Capture the cell that displays the provided text and extract its [x, y] central coordinate. 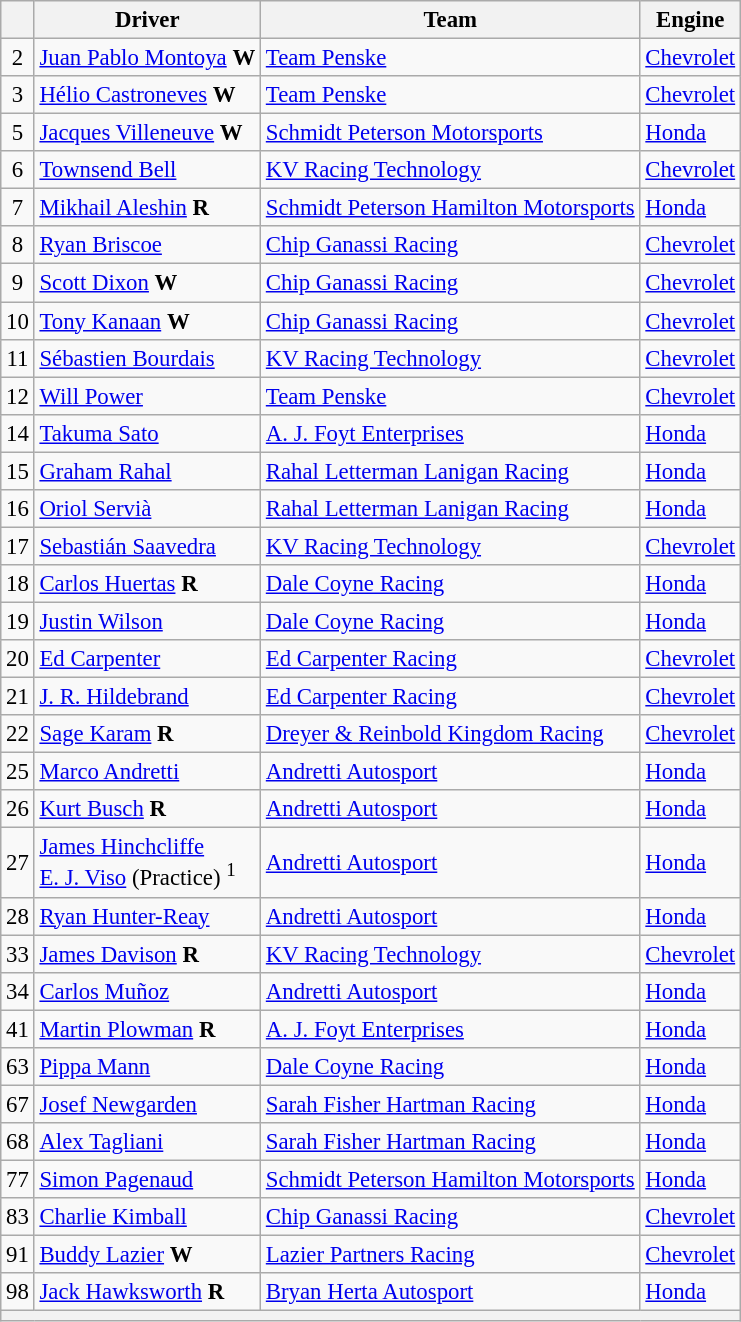
33 [18, 954]
Alex Tagliani [147, 1142]
2 [18, 58]
Buddy Lazier W [147, 1255]
14 [18, 433]
68 [18, 1142]
Driver [147, 20]
Team [451, 20]
Carlos Muñoz [147, 991]
Marco Andretti [147, 772]
Scott Dixon W [147, 283]
Justin Wilson [147, 621]
12 [18, 396]
Graham Rahal [147, 471]
Ryan Briscoe [147, 245]
Will Power [147, 396]
Hélio Castroneves W [147, 95]
34 [18, 991]
Lazier Partners Racing [451, 1255]
Mikhail Aleshin R [147, 208]
22 [18, 734]
Pippa Mann [147, 1067]
3 [18, 95]
41 [18, 1029]
17 [18, 546]
21 [18, 697]
James Hinchcliffe E. J. Viso (Practice) 1 [147, 862]
8 [18, 245]
19 [18, 621]
Jack Hawksworth R [147, 1292]
Dreyer & Reinbold Kingdom Racing [451, 734]
26 [18, 809]
Schmidt Peterson Motorsports [451, 133]
25 [18, 772]
67 [18, 1104]
77 [18, 1179]
Oriol Servià [147, 509]
James Davison R [147, 954]
J. R. Hildebrand [147, 697]
Josef Newgarden [147, 1104]
Sage Karam R [147, 734]
10 [18, 321]
18 [18, 584]
Kurt Busch R [147, 809]
Martin Plowman R [147, 1029]
5 [18, 133]
Sébastien Bourdais [147, 358]
91 [18, 1255]
Juan Pablo Montoya W [147, 58]
Ryan Hunter-Reay [147, 916]
Simon Pagenaud [147, 1179]
Sebastián Saavedra [147, 546]
Engine [690, 20]
Jacques Villeneuve W [147, 133]
Charlie Kimball [147, 1217]
Takuma Sato [147, 433]
Tony Kanaan W [147, 321]
11 [18, 358]
83 [18, 1217]
Ed Carpenter [147, 659]
63 [18, 1067]
7 [18, 208]
28 [18, 916]
15 [18, 471]
20 [18, 659]
Townsend Bell [147, 170]
9 [18, 283]
16 [18, 509]
6 [18, 170]
27 [18, 862]
Carlos Huertas R [147, 584]
Bryan Herta Autosport [451, 1292]
98 [18, 1292]
